Output the [x, y] coordinate of the center of the cell containing the given text.  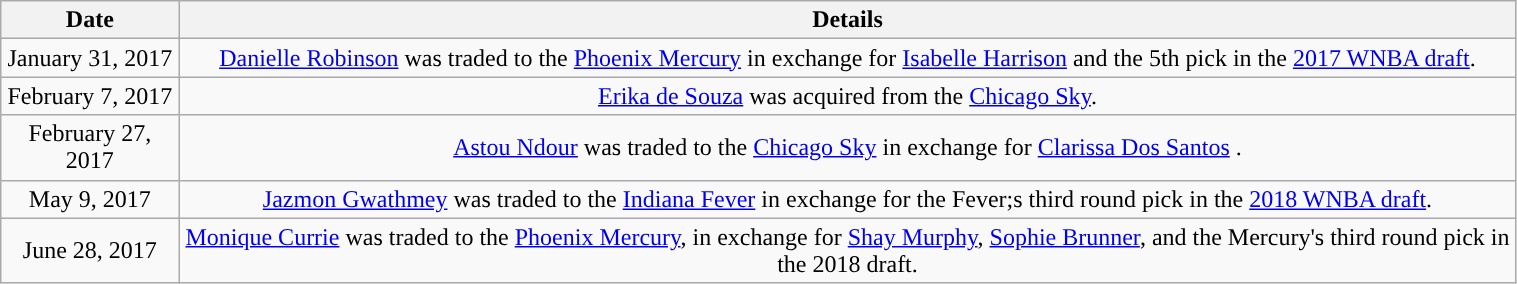
May 9, 2017 [90, 199]
Monique Currie was traded to the Phoenix Mercury, in exchange for Shay Murphy, Sophie Brunner, and the Mercury's third round pick in the 2018 draft. [848, 250]
Jazmon Gwathmey was traded to the Indiana Fever in exchange for the Fever;s third round pick in the 2018 WNBA draft. [848, 199]
Astou Ndour was traded to the Chicago Sky in exchange for Clarissa Dos Santos . [848, 148]
June 28, 2017 [90, 250]
February 27, 2017 [90, 148]
Danielle Robinson was traded to the Phoenix Mercury in exchange for Isabelle Harrison and the 5th pick in the 2017 WNBA draft. [848, 58]
January 31, 2017 [90, 58]
Date [90, 20]
Erika de Souza was acquired from the Chicago Sky. [848, 96]
February 7, 2017 [90, 96]
Details [848, 20]
